For the text-containing cell, return its midpoint in [x, y] coordinate format. 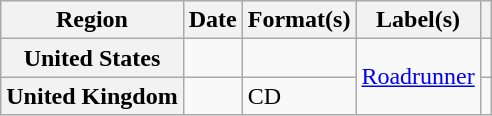
Roadrunner [418, 77]
Format(s) [299, 20]
United Kingdom [92, 96]
Date [212, 20]
Label(s) [418, 20]
Region [92, 20]
United States [92, 58]
CD [299, 96]
